Identify which cell holds the provided text, then report its (x, y) central coordinate. 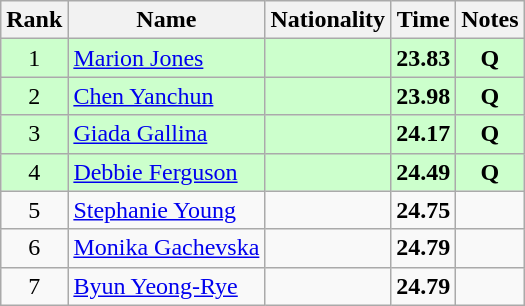
Notes (490, 20)
2 (34, 96)
Giada Gallina (166, 134)
Nationality (328, 20)
Name (166, 20)
5 (34, 210)
4 (34, 172)
24.17 (424, 134)
Stephanie Young (166, 210)
1 (34, 58)
3 (34, 134)
23.98 (424, 96)
Byun Yeong-Rye (166, 286)
6 (34, 248)
7 (34, 286)
24.49 (424, 172)
Marion Jones (166, 58)
Monika Gachevska (166, 248)
Debbie Ferguson (166, 172)
Rank (34, 20)
Time (424, 20)
23.83 (424, 58)
24.75 (424, 210)
Chen Yanchun (166, 96)
